Scan for the cell matching the given text and deliver its (X, Y) coordinate at center. 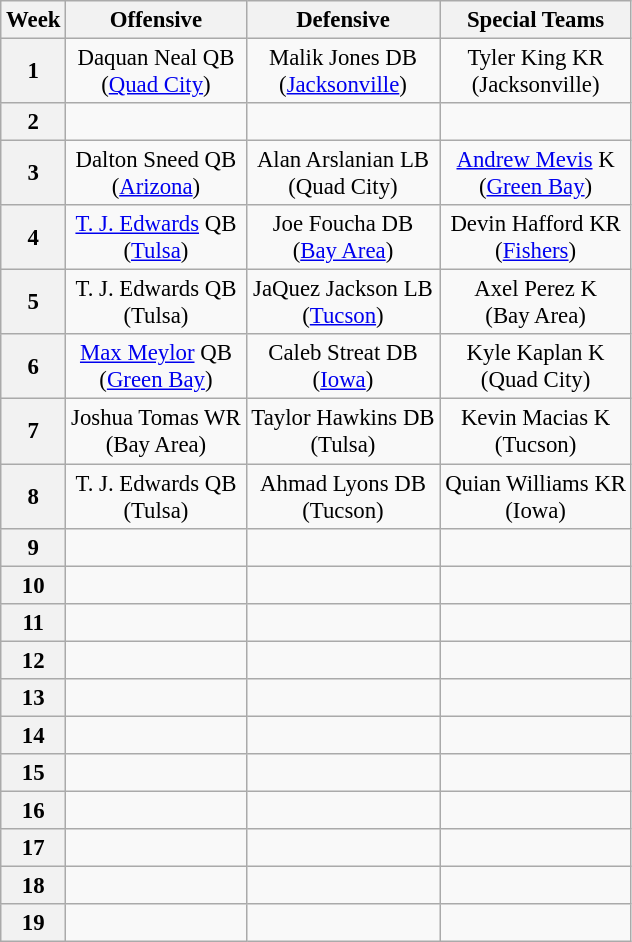
Week (34, 20)
Defensive (343, 20)
Malik Jones DB(Jacksonville) (343, 72)
Alan Arslanian LB(Quad City) (343, 174)
Max Meylor QB(Green Bay) (156, 366)
6 (34, 366)
Daquan Neal QB(Quad City) (156, 72)
Joshua Tomas WR(Bay Area) (156, 432)
Kyle Kaplan K(Quad City) (536, 366)
3 (34, 174)
JaQuez Jackson LB(Tucson) (343, 302)
1 (34, 72)
Axel Perez K(Bay Area) (536, 302)
12 (34, 660)
8 (34, 496)
Quian Williams KR(Iowa) (536, 496)
Devin Hafford KR(Fishers) (536, 238)
18 (34, 886)
Andrew Mevis K(Green Bay) (536, 174)
16 (34, 810)
Offensive (156, 20)
15 (34, 773)
Special Teams (536, 20)
9 (34, 547)
Taylor Hawkins DB(Tulsa) (343, 432)
4 (34, 238)
2 (34, 122)
19 (34, 923)
Kevin Macias K(Tucson) (536, 432)
Ahmad Lyons DB(Tucson) (343, 496)
11 (34, 622)
14 (34, 735)
Joe Foucha DB(Bay Area) (343, 238)
5 (34, 302)
Dalton Sneed QB(Arizona) (156, 174)
Tyler King KR(Jacksonville) (536, 72)
17 (34, 848)
10 (34, 585)
7 (34, 432)
Caleb Streat DB(Iowa) (343, 366)
13 (34, 698)
